Detect which cell encompasses the target text, then output its (X, Y) center coordinate. 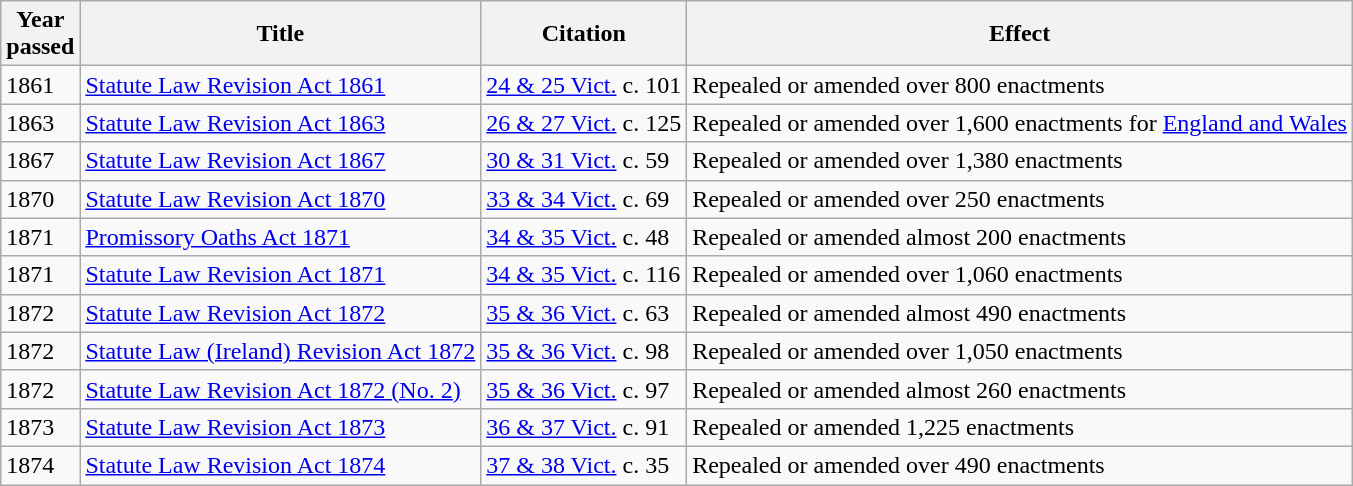
35 & 36 Vict. c. 97 (584, 389)
Repealed or amended over 1,060 enactments (1020, 275)
1867 (40, 161)
1861 (40, 85)
Repealed or amended almost 200 enactments (1020, 237)
Repealed or amended over 1,050 enactments (1020, 351)
34 & 35 Vict. c. 48 (584, 237)
36 & 37 Vict. c. 91 (584, 427)
Statute Law Revision Act 1873 (280, 427)
24 & 25 Vict. c. 101 (584, 85)
34 & 35 Vict. c. 116 (584, 275)
1863 (40, 123)
Statute Law Revision Act 1872 (280, 313)
Statute Law Revision Act 1870 (280, 199)
Statute Law Revision Act 1861 (280, 85)
Effect (1020, 34)
Statute Law (Ireland) Revision Act 1872 (280, 351)
Statute Law Revision Act 1874 (280, 465)
1870 (40, 199)
Yearpassed (40, 34)
26 & 27 Vict. c. 125 (584, 123)
1873 (40, 427)
Repealed or amended over 1,380 enactments (1020, 161)
Repealed or amended over 490 enactments (1020, 465)
Citation (584, 34)
Repealed or amended over 1,600 enactments for England and Wales (1020, 123)
1874 (40, 465)
Repealed or amended over 250 enactments (1020, 199)
Repealed or amended almost 260 enactments (1020, 389)
35 & 36 Vict. c. 98 (584, 351)
Repealed or amended over 800 enactments (1020, 85)
Repealed or amended 1,225 enactments (1020, 427)
Promissory Oaths Act 1871 (280, 237)
Statute Law Revision Act 1871 (280, 275)
30 & 31 Vict. c. 59 (584, 161)
Repealed or amended almost 490 enactments (1020, 313)
Statute Law Revision Act 1863 (280, 123)
33 & 34 Vict. c. 69 (584, 199)
35 & 36 Vict. c. 63 (584, 313)
Title (280, 34)
Statute Law Revision Act 1867 (280, 161)
Statute Law Revision Act 1872 (No. 2) (280, 389)
37 & 38 Vict. c. 35 (584, 465)
